Locate the cell with the specified text and output its (x, y) center coordinate. 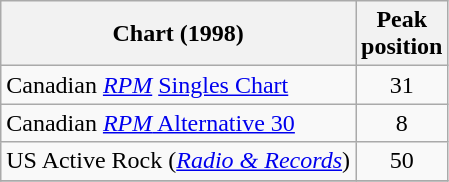
US Active Rock (Radio & Records) (178, 161)
Peakposition (402, 34)
8 (402, 123)
Canadian RPM Singles Chart (178, 85)
Chart (1998) (178, 34)
50 (402, 161)
Canadian RPM Alternative 30 (178, 123)
31 (402, 85)
